Capture the cell that displays the provided text and extract its [x, y] central coordinate. 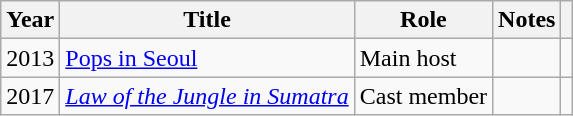
2013 [30, 58]
Cast member [423, 96]
Pops in Seoul [207, 58]
Main host [423, 58]
Year [30, 20]
Notes [527, 20]
Title [207, 20]
2017 [30, 96]
Role [423, 20]
Law of the Jungle in Sumatra [207, 96]
